Search for the cell housing the specified text and yield its [X, Y] center coordinate. 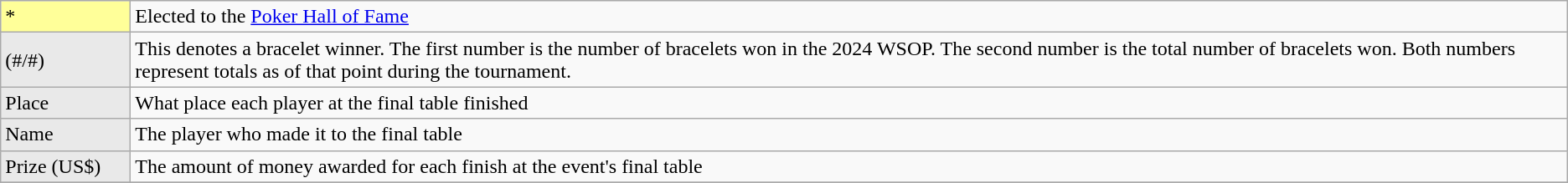
What place each player at the final table finished [849, 103]
The player who made it to the final table [849, 135]
Elected to the Poker Hall of Fame [849, 17]
Name [65, 135]
Prize (US$) [65, 166]
Place [65, 103]
The amount of money awarded for each finish at the event's final table [849, 166]
(#/#) [65, 60]
* [65, 17]
